Search for the cell housing the specified text and yield its (x, y) center coordinate. 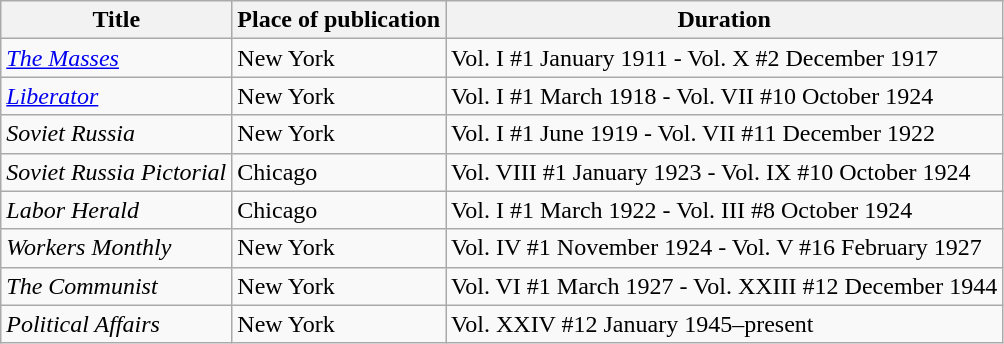
The Communist (116, 286)
Liberator (116, 96)
Vol. VIII #1 January 1923 - Vol. IX #10 October 1924 (724, 172)
Soviet Russia (116, 134)
Place of publication (339, 20)
Vol. I #1 March 1918 - Vol. VII #10 October 1924 (724, 96)
Vol. I #1 June 1919 - Vol. VII #11 December 1922 (724, 134)
Vol. I #1 March 1922 - Vol. III #8 October 1924 (724, 210)
Title (116, 20)
Duration (724, 20)
Labor Herald (116, 210)
Vol. XXIV #12 January 1945–present (724, 324)
Workers Monthly (116, 248)
The Masses (116, 58)
Vol. IV #1 November 1924 - Vol. V #16 February 1927 (724, 248)
Political Affairs (116, 324)
Vol. I #1 January 1911 - Vol. X #2 December 1917 (724, 58)
Soviet Russia Pictorial (116, 172)
Vol. VI #1 March 1927 - Vol. XXIII #12 December 1944 (724, 286)
